Locate the cell with the specified text and output its (X, Y) center coordinate. 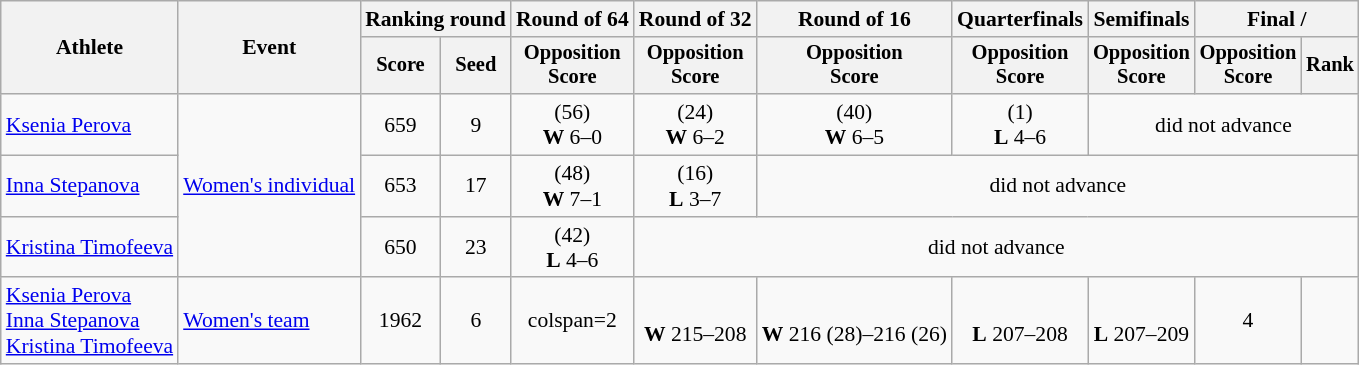
Athlete (90, 48)
Ranking round (436, 19)
W 216 (28)–216 (26) (854, 322)
Inna Stepanova (90, 186)
Score (400, 66)
(48)W 7–1 (572, 186)
650 (400, 248)
Ksenia Perova (90, 124)
L 207–209 (1142, 322)
Seed (476, 66)
17 (476, 186)
(16)L 3–7 (696, 186)
Kristina Timofeeva (90, 248)
659 (400, 124)
9 (476, 124)
(24)W 6–2 (696, 124)
Rank (1330, 66)
(56)W 6–0 (572, 124)
W 215–208 (696, 322)
Women's team (269, 322)
L 207–208 (1020, 322)
Round of 16 (854, 19)
colspan=2 (572, 322)
(1)L 4–6 (1020, 124)
Round of 64 (572, 19)
23 (476, 248)
Quarterfinals (1020, 19)
Event (269, 48)
1962 (400, 322)
Round of 32 (696, 19)
Final / (1277, 19)
6 (476, 322)
(40)W 6–5 (854, 124)
653 (400, 186)
Ksenia PerovaInna StepanovaKristina Timofeeva (90, 322)
(42) L 4–6 (572, 248)
Women's individual (269, 186)
Semifinals (1142, 19)
4 (1248, 322)
